Return the [X, Y] coordinate for the center point of the cell that contains the specified text.  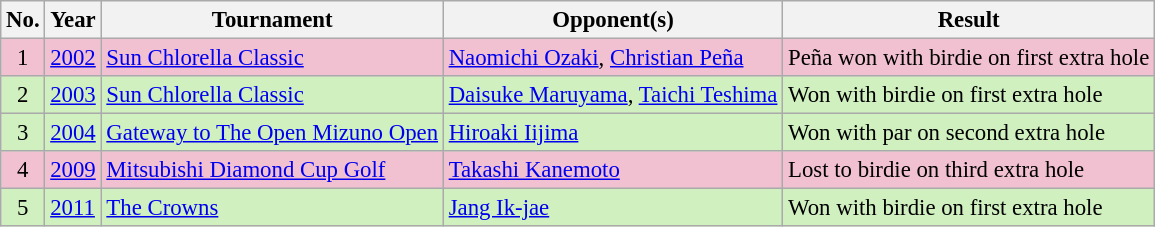
2003 [73, 95]
Takashi Kanemoto [612, 170]
Opponent(s) [612, 20]
Mitsubishi Diamond Cup Golf [272, 170]
Gateway to The Open Mizuno Open [272, 133]
5 [23, 208]
The Crowns [272, 208]
Lost to birdie on third extra hole [969, 170]
2011 [73, 208]
Daisuke Maruyama, Taichi Teshima [612, 95]
Result [969, 20]
4 [23, 170]
2002 [73, 58]
2004 [73, 133]
3 [23, 133]
2 [23, 95]
1 [23, 58]
Tournament [272, 20]
Year [73, 20]
Peña won with birdie on first extra hole [969, 58]
2009 [73, 170]
No. [23, 20]
Naomichi Ozaki, Christian Peña [612, 58]
Jang Ik-jae [612, 208]
Won with par on second extra hole [969, 133]
Hiroaki Iijima [612, 133]
